Detect which cell encompasses the target text, then output its [X, Y] center coordinate. 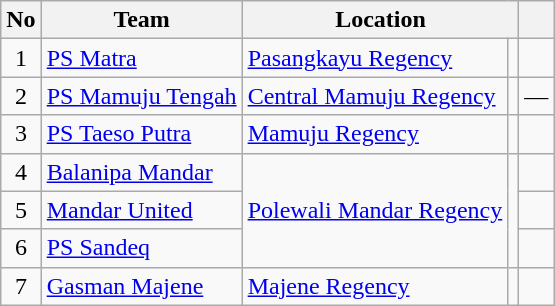
7 [21, 286]
Pasangkayu Regency [375, 58]
— [536, 96]
1 [21, 58]
PS Taeso Putra [142, 134]
Central Mamuju Regency [375, 96]
Majene Regency [375, 286]
Balanipa Mandar [142, 172]
Mamuju Regency [375, 134]
Team [142, 20]
No [21, 20]
Polewali Mandar Regency [375, 210]
PS Matra [142, 58]
Gasman Majene [142, 286]
4 [21, 172]
Mandar United [142, 210]
PS Mamuju Tengah [142, 96]
PS Sandeq [142, 248]
2 [21, 96]
Location [380, 20]
5 [21, 210]
6 [21, 248]
3 [21, 134]
